Scan for the cell matching the given text and deliver its (x, y) coordinate at center. 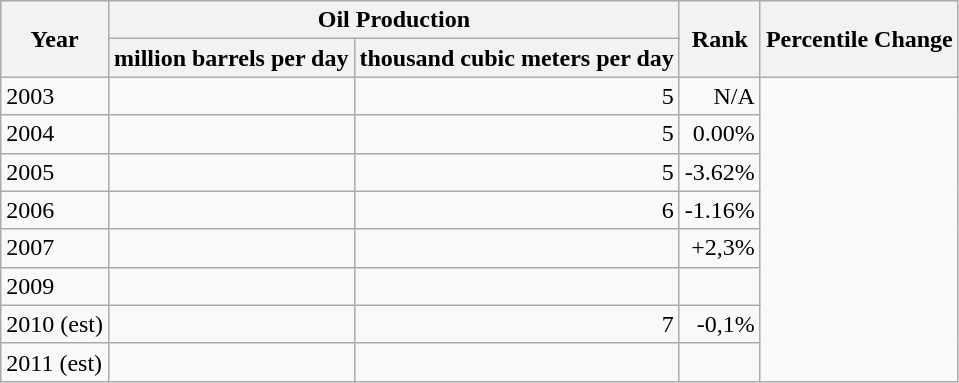
2004 (55, 134)
2011 (est) (55, 362)
million barrels per day (231, 58)
Rank (720, 39)
7 (516, 324)
2010 (est) (55, 324)
N/A (720, 96)
Year (55, 39)
-1.16% (720, 210)
thousand cubic meters per day (516, 58)
+2,3% (720, 248)
2006 (55, 210)
0.00% (720, 134)
Oil Production (394, 20)
6 (516, 210)
-0,1% (720, 324)
2009 (55, 286)
Percentile Change (859, 39)
2005 (55, 172)
2003 (55, 96)
2007 (55, 248)
-3.62% (720, 172)
